Locate the cell with the specified text and output its (x, y) center coordinate. 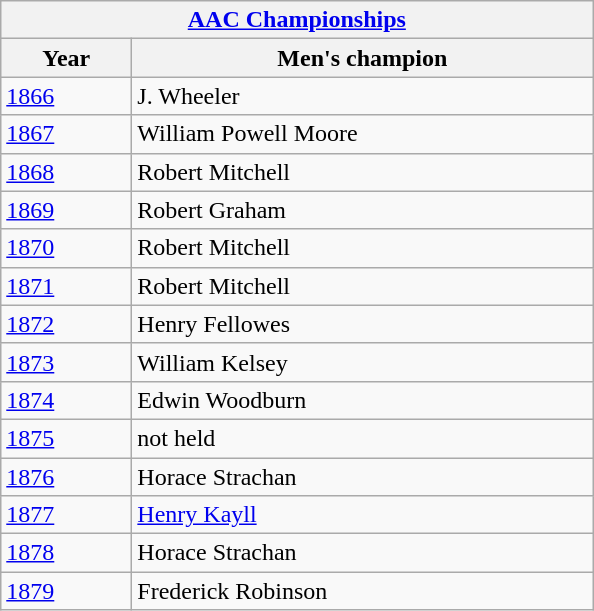
1869 (66, 210)
Robert Graham (362, 210)
William Kelsey (362, 362)
1878 (66, 553)
1867 (66, 134)
not held (362, 438)
Henry Fellowes (362, 324)
1868 (66, 172)
1875 (66, 438)
1879 (66, 591)
1866 (66, 96)
1872 (66, 324)
William Powell Moore (362, 134)
Edwin Woodburn (362, 400)
1877 (66, 515)
Year (66, 58)
1876 (66, 477)
Henry Kayll (362, 515)
Men's champion (362, 58)
AAC Championships (297, 20)
J. Wheeler (362, 96)
1871 (66, 286)
Frederick Robinson (362, 591)
1873 (66, 362)
1874 (66, 400)
1870 (66, 248)
